Detect which cell encompasses the target text, then output its (x, y) center coordinate. 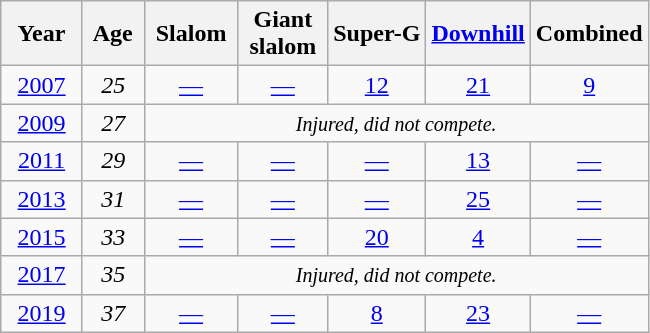
23 (478, 313)
8 (377, 313)
2009 (42, 123)
33 (113, 237)
29 (113, 161)
31 (113, 199)
Age (113, 34)
2007 (42, 85)
Year (42, 34)
27 (113, 123)
Slalom (191, 34)
Super-G (377, 34)
4 (478, 237)
21 (478, 85)
Downhill (478, 34)
2013 (42, 199)
Giant slalom (283, 34)
2011 (42, 161)
2017 (42, 275)
Combined (589, 34)
2015 (42, 237)
12 (377, 85)
2019 (42, 313)
20 (377, 237)
9 (589, 85)
13 (478, 161)
37 (113, 313)
35 (113, 275)
